Pinpoint the cell where the given text exists, returning its [x, y] midpoint coordinate. 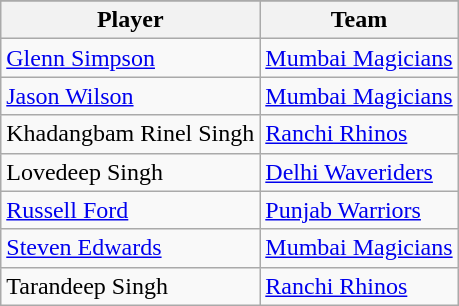
Team [359, 20]
Tarandeep Singh [130, 286]
Delhi Waveriders [359, 172]
Player [130, 20]
Khadangbam Rinel Singh [130, 134]
Lovedeep Singh [130, 172]
Russell Ford [130, 210]
Glenn Simpson [130, 58]
Steven Edwards [130, 248]
Jason Wilson [130, 96]
Punjab Warriors [359, 210]
